Detect which cell encompasses the target text, then output its [x, y] center coordinate. 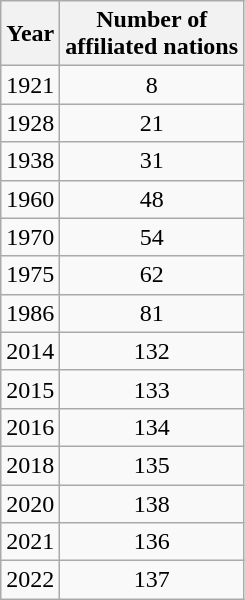
Year [30, 34]
136 [152, 542]
1921 [30, 85]
1928 [30, 123]
135 [152, 465]
1938 [30, 161]
2020 [30, 503]
2015 [30, 389]
31 [152, 161]
1960 [30, 199]
2018 [30, 465]
48 [152, 199]
2021 [30, 542]
137 [152, 580]
8 [152, 85]
Number of affiliated nations [152, 34]
81 [152, 313]
1975 [30, 275]
134 [152, 427]
133 [152, 389]
1970 [30, 237]
2016 [30, 427]
2022 [30, 580]
132 [152, 351]
138 [152, 503]
2014 [30, 351]
21 [152, 123]
62 [152, 275]
54 [152, 237]
1986 [30, 313]
